Determine the [X, Y] coordinate at the center of the cell enclosing the given text.  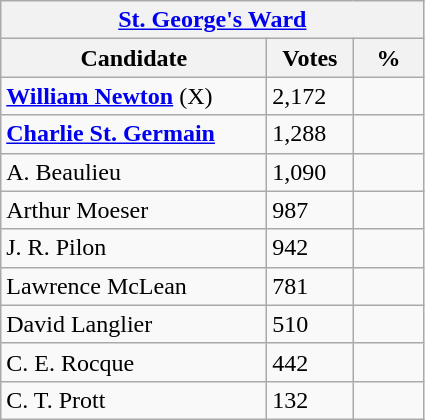
Candidate [134, 58]
442 [310, 362]
% [388, 58]
C. T. Prott [134, 400]
C. E. Rocque [134, 362]
J. R. Pilon [134, 248]
510 [310, 324]
1,090 [310, 172]
781 [310, 286]
Charlie St. Germain [134, 134]
William Newton (X) [134, 96]
David Langlier [134, 324]
Lawrence McLean [134, 286]
2,172 [310, 96]
1,288 [310, 134]
987 [310, 210]
Votes [310, 58]
132 [310, 400]
942 [310, 248]
St. George's Ward [212, 20]
Arthur Moeser [134, 210]
A. Beaulieu [134, 172]
